Extract the [x, y] coordinate from the center of the cell holding the provided text.  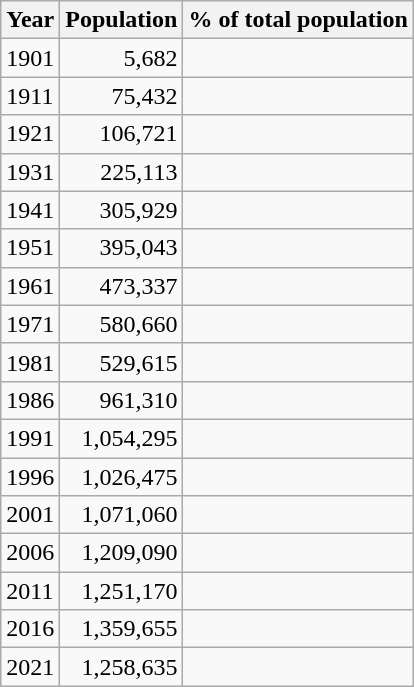
1,258,635 [122, 667]
1,359,655 [122, 629]
580,660 [122, 324]
961,310 [122, 400]
1986 [30, 400]
305,929 [122, 210]
% of total population [298, 20]
1961 [30, 286]
75,432 [122, 96]
1,071,060 [122, 515]
1,026,475 [122, 477]
Year [30, 20]
473,337 [122, 286]
395,043 [122, 248]
1991 [30, 438]
1921 [30, 134]
2021 [30, 667]
1901 [30, 58]
5,682 [122, 58]
225,113 [122, 172]
1971 [30, 324]
1951 [30, 248]
1996 [30, 477]
2001 [30, 515]
106,721 [122, 134]
1,209,090 [122, 553]
1,054,295 [122, 438]
529,615 [122, 362]
2011 [30, 591]
1,251,170 [122, 591]
Population [122, 20]
1981 [30, 362]
2016 [30, 629]
1941 [30, 210]
1931 [30, 172]
2006 [30, 553]
1911 [30, 96]
